Identify which cell holds the provided text, then report its [X, Y] central coordinate. 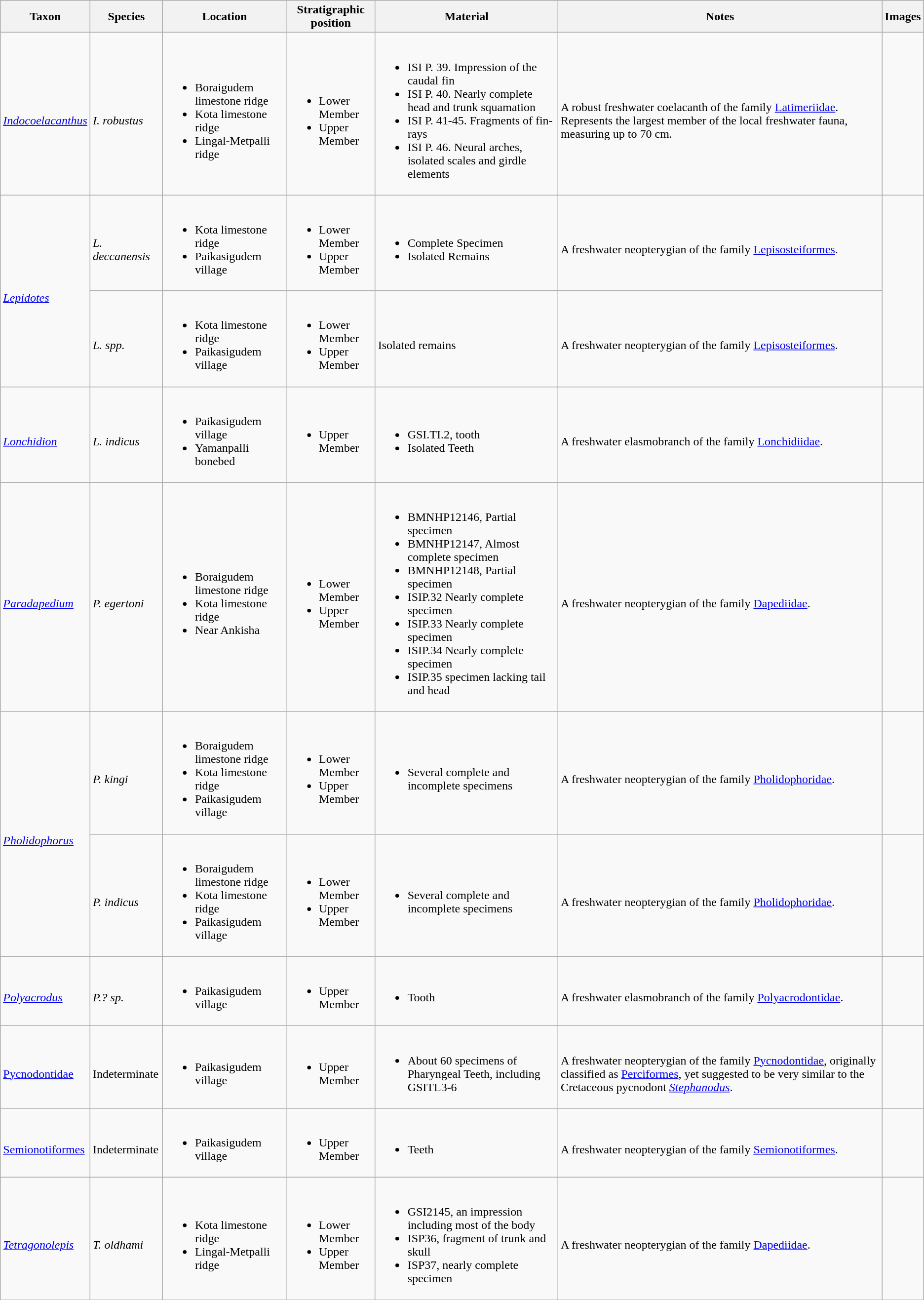
L. deccanensis [126, 243]
Pholidophorus [45, 834]
Paikasigudem villageYamanpalli bonebed [224, 434]
Lepidotes [45, 291]
GSI2145, an impression including most of the bodyISP36, fragment of trunk and skullISP37, nearly complete specimen [466, 1238]
L. indicus [126, 434]
A freshwater elasmobranch of the family Polyacrodontidae. [720, 991]
A robust freshwater coelacanth of the family Latimeriidae. Represents the largest member of the local freshwater fauna, measuring up to 70 cm. [720, 114]
L. spp. [126, 339]
Complete SpecimenIsolated Remains [466, 243]
Stratigraphic position [331, 17]
Indocoelacanthus [45, 114]
Images [903, 17]
Pycnodontidae [45, 1066]
Material [466, 17]
Teeth [466, 1142]
Boraigudem limestone ridgeKota limestone ridgeLingal-Metpalli ridge [224, 114]
P. kingi [126, 773]
P. indicus [126, 895]
Boraigudem limestone ridgeKota limestone ridgeNear Ankisha [224, 597]
P.? sp. [126, 991]
About 60 specimens of Pharyngeal Teeth, including GSITL3-6 [466, 1066]
T. oldhami [126, 1238]
A freshwater elasmobranch of the family Lonchidiidae. [720, 434]
Polyacrodus [45, 991]
Taxon [45, 17]
Notes [720, 17]
A freshwater neopterygian of the family Semionotiformes. [720, 1142]
Kota limestone ridgeLingal-Metpalli ridge [224, 1238]
Paradapedium [45, 597]
Isolated remains [466, 339]
GSI.TI.2, toothIsolated Teeth [466, 434]
Tetragonolepis [45, 1238]
Lonchidion [45, 434]
Location [224, 17]
Semionotiformes [45, 1142]
Tooth [466, 991]
Species [126, 17]
P. egertoni [126, 597]
I. robustus [126, 114]
